Provide the [X, Y] coordinate of the cell's center where the given text is located.  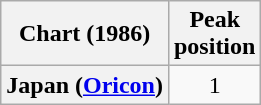
Peakposition [214, 34]
1 [214, 85]
Japan (Oricon) [85, 85]
Chart (1986) [85, 34]
